Detect which cell encompasses the target text, then output its (x, y) center coordinate. 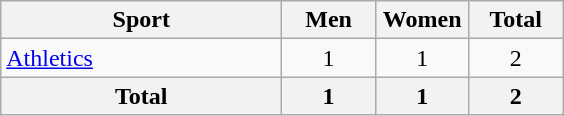
Sport (142, 20)
Men (329, 20)
Women (422, 20)
Athletics (142, 58)
